From the cell containing the given text, extract its center point as (x, y) coordinate. 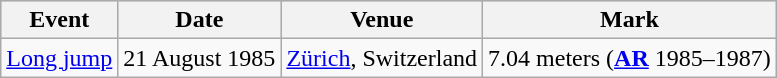
7.04 meters (AR 1985–1987) (630, 58)
Date (200, 20)
Venue (382, 20)
Zürich, Switzerland (382, 58)
Event (60, 20)
Mark (630, 20)
21 August 1985 (200, 58)
Long jump (60, 58)
